Pinpoint the cell where the given text exists, returning its (X, Y) midpoint coordinate. 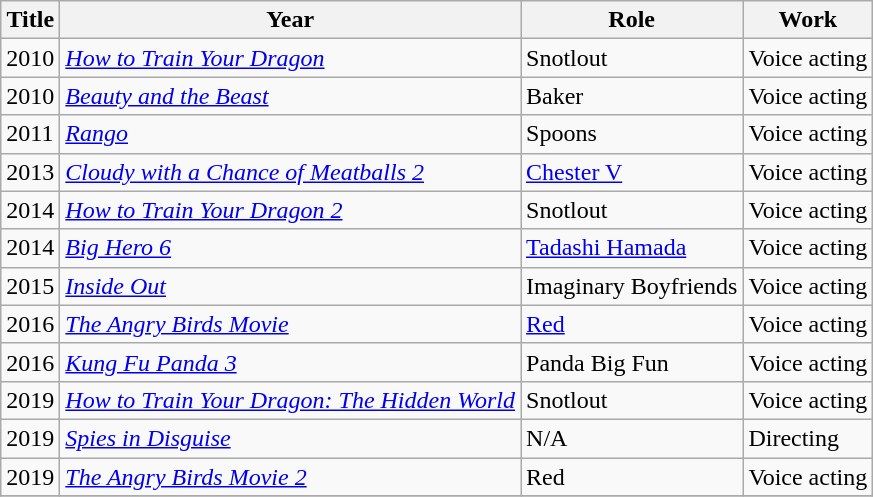
Tadashi Hamada (632, 248)
2015 (30, 286)
Panda Big Fun (632, 362)
Beauty and the Beast (290, 96)
Role (632, 20)
How to Train Your Dragon: The Hidden World (290, 400)
Inside Out (290, 286)
How to Train Your Dragon 2 (290, 210)
N/A (632, 438)
2013 (30, 172)
Rango (290, 134)
How to Train Your Dragon (290, 58)
2011 (30, 134)
Cloudy with a Chance of Meatballs 2 (290, 172)
Imaginary Boyfriends (632, 286)
Work (808, 20)
Directing (808, 438)
The Angry Birds Movie (290, 324)
Baker (632, 96)
The Angry Birds Movie 2 (290, 477)
Year (290, 20)
Title (30, 20)
Chester V (632, 172)
Spoons (632, 134)
Big Hero 6 (290, 248)
Kung Fu Panda 3 (290, 362)
Spies in Disguise (290, 438)
